Locate the cell with the specified text and output its (x, y) center coordinate. 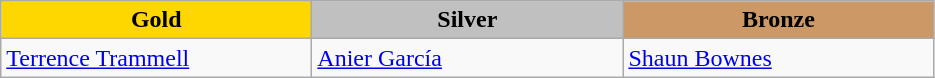
Shaun Bownes (778, 58)
Silver (468, 20)
Anier García (468, 58)
Gold (156, 20)
Bronze (778, 20)
Terrence Trammell (156, 58)
